Output the [x, y] coordinate of the center of the cell containing the given text.  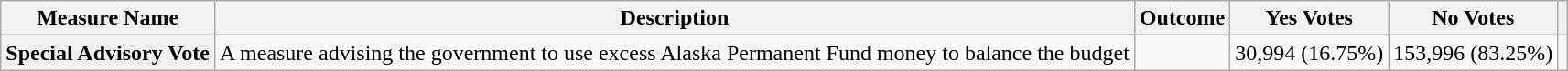
Yes Votes [1309, 18]
Description [676, 18]
Outcome [1182, 18]
30,994 (16.75%) [1309, 53]
Measure Name [108, 18]
A measure advising the government to use excess Alaska Permanent Fund money to balance the budget [676, 53]
No Votes [1474, 18]
Special Advisory Vote [108, 53]
153,996 (83.25%) [1474, 53]
